Locate the cell with the specified text and output its [X, Y] center coordinate. 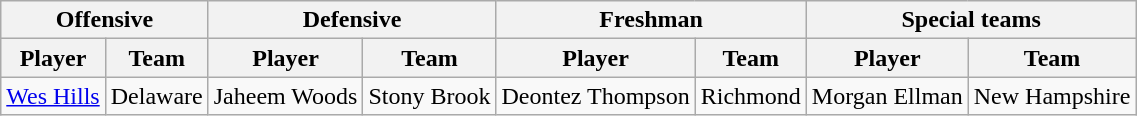
New Hampshire [1052, 96]
Wes Hills [53, 96]
Morgan Ellman [887, 96]
Freshman [651, 20]
Offensive [104, 20]
Delaware [156, 96]
Defensive [352, 20]
Deontez Thompson [596, 96]
Richmond [750, 96]
Jaheem Woods [286, 96]
Stony Brook [430, 96]
Special teams [971, 20]
